Scan for the cell matching the given text and deliver its [X, Y] coordinate at center. 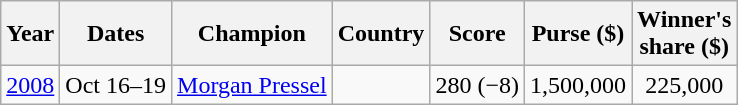
Year [30, 34]
1,500,000 [578, 85]
Dates [116, 34]
Country [381, 34]
Oct 16–19 [116, 85]
Score [478, 34]
Champion [252, 34]
Winner'sshare ($) [684, 34]
225,000 [684, 85]
280 (−8) [478, 85]
Morgan Pressel [252, 85]
2008 [30, 85]
Purse ($) [578, 34]
